Return [x, y] of the center of cell containing provided text 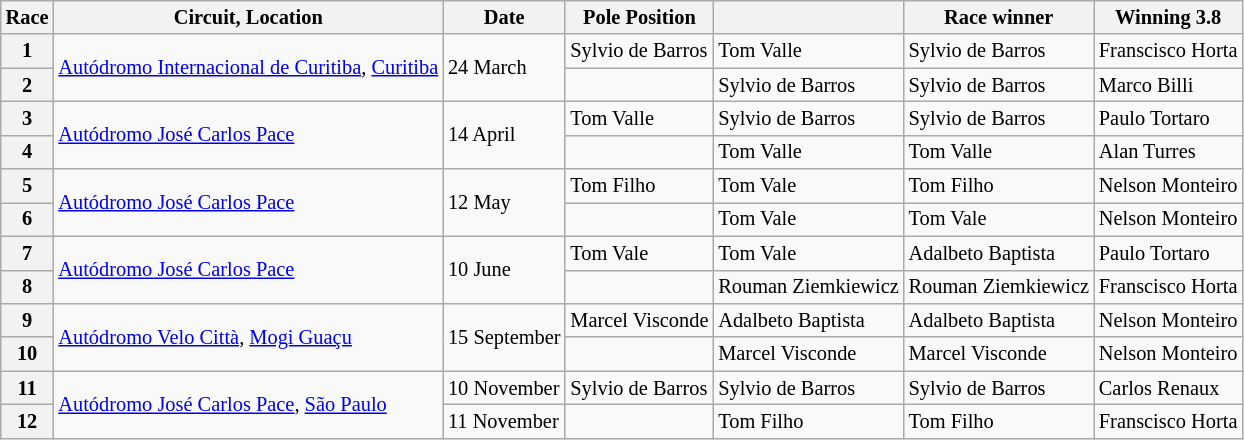
Race winner [999, 17]
11 November [504, 421]
24 March [504, 68]
Race [28, 17]
Date [504, 17]
12 May [504, 202]
15 September [504, 336]
2 [28, 85]
Autódromo Internacional de Curitiba, Curitiba [248, 68]
Circuit, Location [248, 17]
12 [28, 421]
10 June [504, 270]
Autódromo Velo Città, Mogi Guaçu [248, 336]
10 November [504, 388]
6 [28, 219]
10 [28, 354]
1 [28, 51]
Pole Position [639, 17]
Winning 3.8 [1168, 17]
11 [28, 388]
Autódromo José Carlos Pace, São Paulo [248, 404]
14 April [504, 134]
Marco Billi [1168, 85]
8 [28, 287]
9 [28, 320]
4 [28, 152]
Carlos Renaux [1168, 388]
5 [28, 186]
7 [28, 253]
3 [28, 118]
Alan Turres [1168, 152]
